Scan for the cell matching the given text and deliver its (X, Y) coordinate at center. 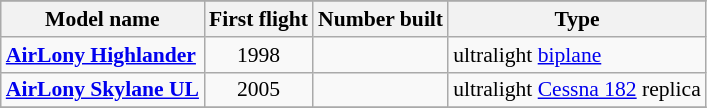
2005 (258, 90)
First flight (258, 19)
Model name (102, 19)
Type (577, 19)
Number built (380, 19)
AirLony Skylane UL (102, 90)
AirLony Highlander (102, 55)
ultralight biplane (577, 55)
1998 (258, 55)
ultralight Cessna 182 replica (577, 90)
